Identify which cell holds the provided text, then report its (x, y) central coordinate. 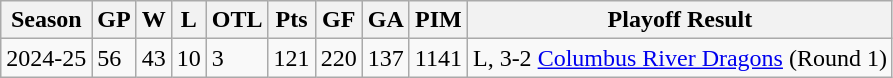
220 (338, 58)
GA (386, 20)
43 (154, 58)
PIM (438, 20)
OTL (237, 20)
L, 3-2 Columbus River Dragons (Round 1) (680, 58)
GF (338, 20)
Pts (292, 20)
W (154, 20)
1141 (438, 58)
L (188, 20)
121 (292, 58)
10 (188, 58)
Playoff Result (680, 20)
137 (386, 58)
3 (237, 58)
2024-25 (46, 58)
Season (46, 20)
56 (114, 58)
GP (114, 20)
